Locate the cell with the specified text and output its [x, y] center coordinate. 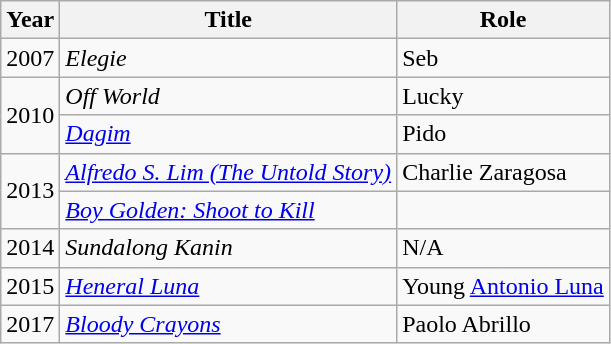
Bloody Crayons [228, 324]
N/A [504, 248]
Elegie [228, 58]
Alfredo S. Lim (The Untold Story) [228, 172]
Off World [228, 96]
2015 [30, 286]
2010 [30, 115]
Paolo Abrillo [504, 324]
Seb [504, 58]
Heneral Luna [228, 286]
Title [228, 20]
Year [30, 20]
Role [504, 20]
Charlie Zaragosa [504, 172]
Dagim [228, 134]
Pido [504, 134]
Lucky [504, 96]
Sundalong Kanin [228, 248]
2007 [30, 58]
2017 [30, 324]
2014 [30, 248]
2013 [30, 191]
Young Antonio Luna [504, 286]
Boy Golden: Shoot to Kill [228, 210]
